Locate the cell with the specified text and output its [x, y] center coordinate. 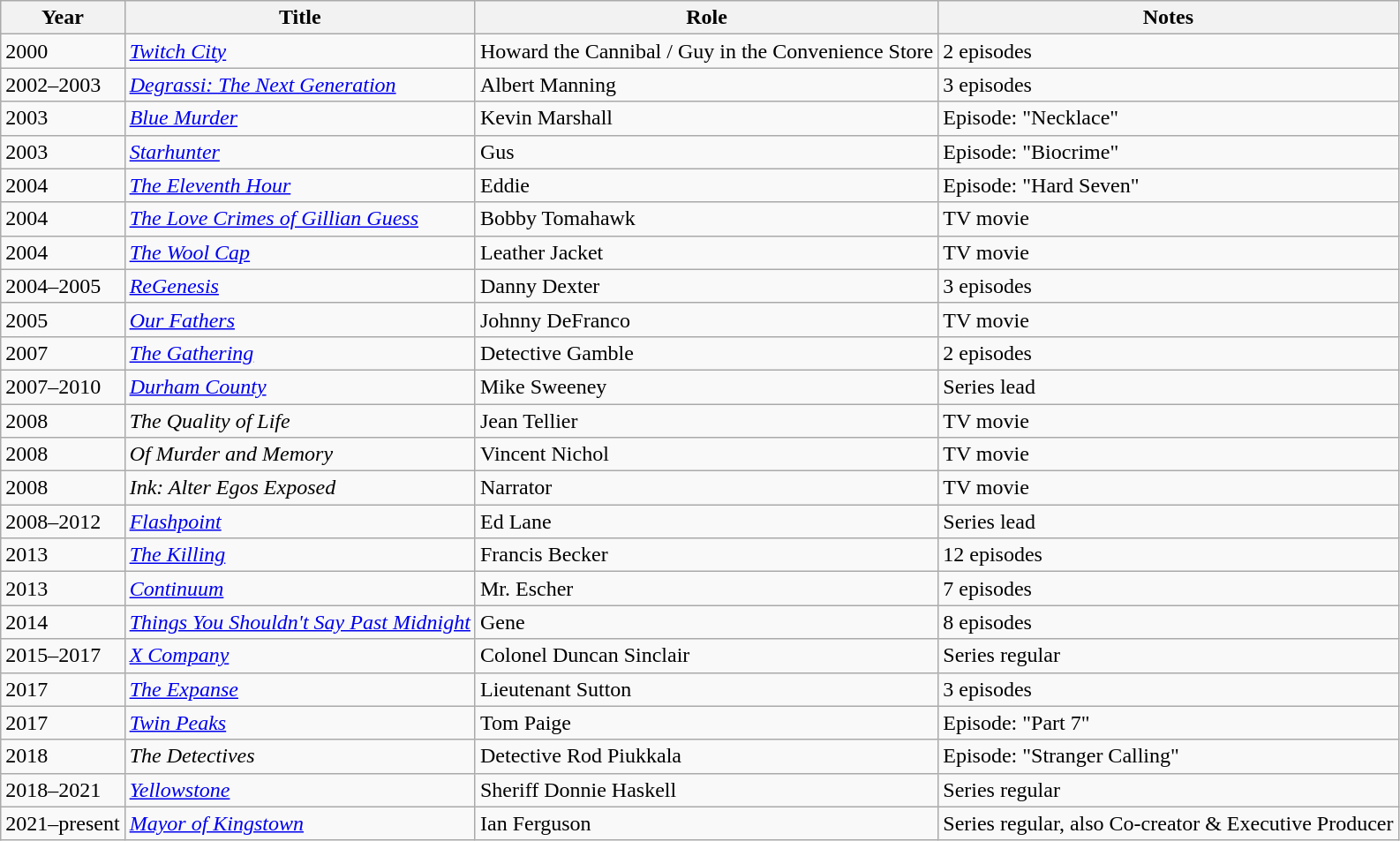
The Quality of Life [300, 421]
Title [300, 18]
Mr. Escher [706, 589]
Episode: "Hard Seven" [1169, 185]
12 episodes [1169, 555]
Mike Sweeney [706, 387]
Narrator [706, 488]
Bobby Tomahawk [706, 219]
2018 [63, 756]
Notes [1169, 18]
The Gathering [300, 353]
Eddie [706, 185]
Blue Murder [300, 118]
Series regular, also Co-creator & Executive Producer [1169, 823]
2018–2021 [63, 790]
2007 [63, 353]
The Wool Cap [300, 252]
Gus [706, 152]
2004–2005 [63, 286]
Gene [706, 622]
8 episodes [1169, 622]
Our Fathers [300, 319]
2008–2012 [63, 522]
Twin Peaks [300, 723]
ReGenesis [300, 286]
Ink: Alter Egos Exposed [300, 488]
2002–2003 [63, 85]
2005 [63, 319]
Howard the Cannibal / Guy in the Convenience Store [706, 51]
2007–2010 [63, 387]
The Expanse [300, 689]
Durham County [300, 387]
2015–2017 [63, 656]
2021–present [63, 823]
Tom Paige [706, 723]
Francis Becker [706, 555]
Of Murder and Memory [300, 454]
The Eleventh Hour [300, 185]
Detective Rod Piukkala [706, 756]
Mayor of Kingstown [300, 823]
Continuum [300, 589]
Albert Manning [706, 85]
Ian Ferguson [706, 823]
Role [706, 18]
Sheriff Donnie Haskell [706, 790]
Ed Lane [706, 522]
Leather Jacket [706, 252]
Degrassi: The Next Generation [300, 85]
2014 [63, 622]
Episode: "Part 7" [1169, 723]
Vincent Nichol [706, 454]
Kevin Marshall [706, 118]
Flashpoint [300, 522]
2000 [63, 51]
Things You Shouldn't Say Past Midnight [300, 622]
X Company [300, 656]
Danny Dexter [706, 286]
Year [63, 18]
Detective Gamble [706, 353]
Starhunter [300, 152]
Johnny DeFranco [706, 319]
Lieutenant Sutton [706, 689]
Yellowstone [300, 790]
Episode: "Biocrime" [1169, 152]
Jean Tellier [706, 421]
The Killing [300, 555]
Twitch City [300, 51]
The Love Crimes of Gillian Guess [300, 219]
Colonel Duncan Sinclair [706, 656]
The Detectives [300, 756]
Episode: "Stranger Calling" [1169, 756]
Episode: "Necklace" [1169, 118]
7 episodes [1169, 589]
